From the cell containing the given text, extract its center point as [X, Y] coordinate. 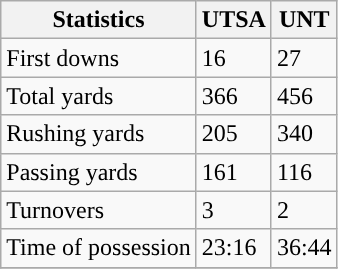
Total yards [99, 96]
23:16 [234, 248]
Passing yards [99, 172]
UNT [304, 20]
Turnovers [99, 210]
Rushing yards [99, 134]
340 [304, 134]
27 [304, 58]
3 [234, 210]
456 [304, 96]
Statistics [99, 20]
205 [234, 134]
First downs [99, 58]
116 [304, 172]
366 [234, 96]
Time of possession [99, 248]
2 [304, 210]
36:44 [304, 248]
UTSA [234, 20]
161 [234, 172]
16 [234, 58]
